Provide the (X, Y) coordinate of the cell's center where the given text is located.  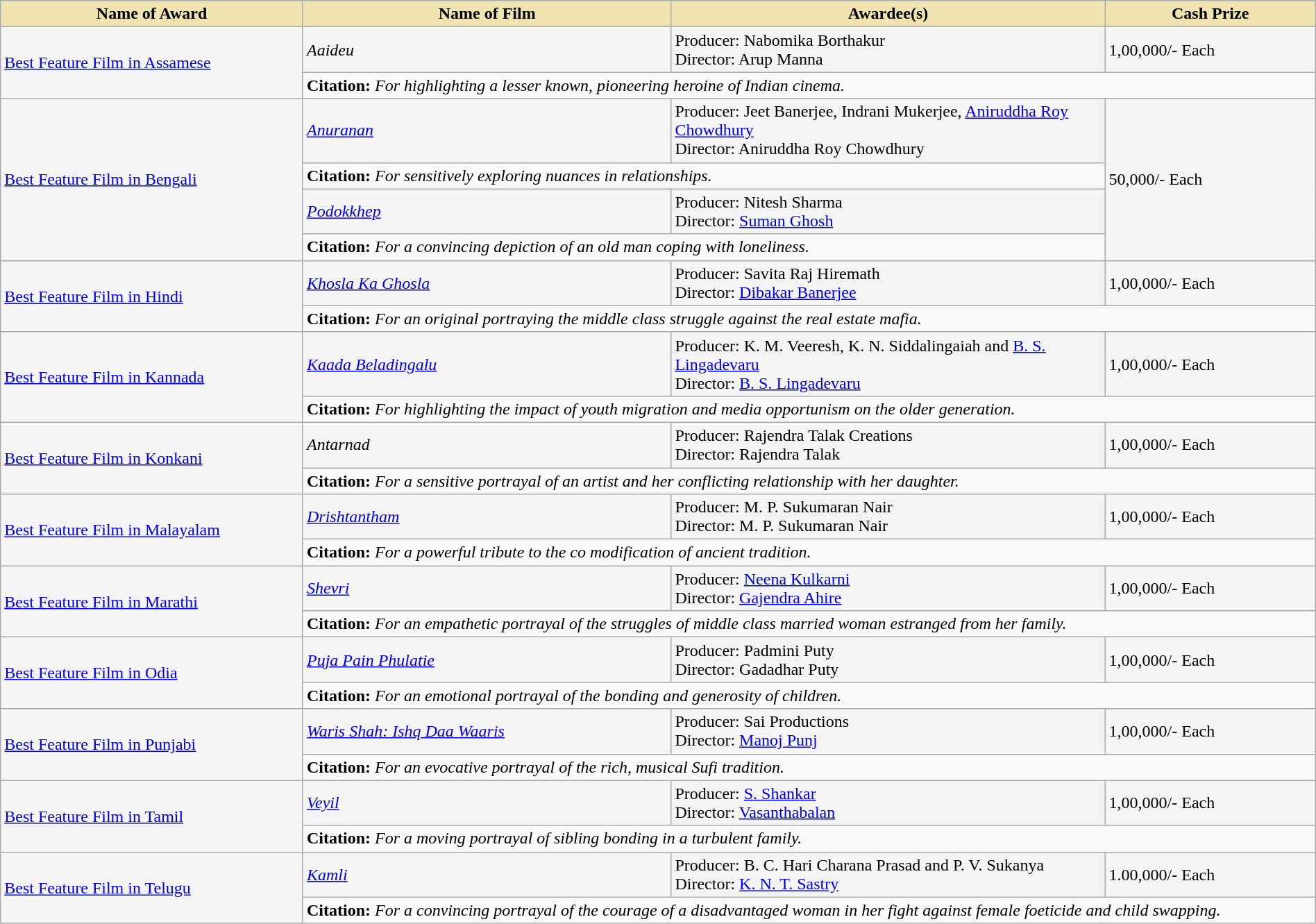
Drishtantham (487, 516)
Anuranan (487, 131)
Best Feature Film in Telugu (152, 887)
Citation: For an original portraying the middle class struggle against the real estate mafia. (809, 319)
Producer: Sai ProductionsDirector: Manoj Punj (888, 732)
Name of Award (152, 14)
Best Feature Film in Punjabi (152, 744)
Citation: For sensitively exploring nuances in relationships. (704, 176)
Awardee(s) (888, 14)
50,000/- Each (1210, 179)
Antarnad (487, 444)
1.00,000/- Each (1210, 875)
Best Feature Film in Tamil (152, 816)
Waris Shah: Ishq Daa Waaris (487, 732)
Producer: Rajendra Talak CreationsDirector: Rajendra Talak (888, 444)
Shevri (487, 589)
Producer: Nabomika BorthakurDirector: Arup Manna (888, 50)
Best Feature Film in Bengali (152, 179)
Best Feature Film in Odia (152, 673)
Citation: For a convincing depiction of an old man coping with loneliness. (704, 247)
Best Feature Film in Malayalam (152, 530)
Citation: For an empathetic portrayal of the struggles of middle class married woman estranged from her family. (809, 624)
Veyil (487, 803)
Best Feature Film in Konkani (152, 458)
Cash Prize (1210, 14)
Producer: K. M. Veeresh, K. N. Siddalingaiah and B. S. LingadevaruDirector: B. S. Lingadevaru (888, 364)
Best Feature Film in Marathi (152, 601)
Producer: Jeet Banerjee, Indrani Mukerjee, Aniruddha Roy ChowdhuryDirector: Aniruddha Roy Chowdhury (888, 131)
Producer: M. P. Sukumaran NairDirector: M. P. Sukumaran Nair (888, 516)
Producer: Neena KulkarniDirector: Gajendra Ahire (888, 589)
Citation: For a moving portrayal of sibling bonding in a turbulent family. (809, 839)
Citation: For a powerful tribute to the co modification of ancient tradition. (809, 553)
Aaideu (487, 50)
Citation: For an emotional portrayal of the bonding and generosity of children. (809, 696)
Puja Pain Phulatie (487, 660)
Citation: For a sensitive portrayal of an artist and her conflicting relationship with her daughter. (809, 481)
Khosla Ka Ghosla (487, 283)
Producer: Nitesh SharmaDirector: Suman Ghosh (888, 211)
Citation: For highlighting the impact of youth migration and media opportunism on the older generation. (809, 409)
Best Feature Film in Kannada (152, 377)
Best Feature Film in Hindi (152, 296)
Citation: For an evocative portrayal of the rich, musical Sufi tradition. (809, 767)
Citation: For a convincing portrayal of the courage of a disadvantaged woman in her fight against female foeticide and child swapping. (809, 910)
Best Feature Film in Assamese (152, 62)
Producer: B. C. Hari Charana Prasad and P. V. SukanyaDirector: K. N. T. Sastry (888, 875)
Citation: For highlighting a lesser known, pioneering heroine of Indian cinema. (809, 85)
Kaada Beladingalu (487, 364)
Producer: Savita Raj HiremathDirector: Dibakar Banerjee (888, 283)
Name of Film (487, 14)
Producer: Padmini PutyDirector: Gadadhar Puty (888, 660)
Kamli (487, 875)
Producer: S. ShankarDirector: Vasanthabalan (888, 803)
Podokkhep (487, 211)
